Extract the [X, Y] coordinate from the center of the cell holding the provided text.  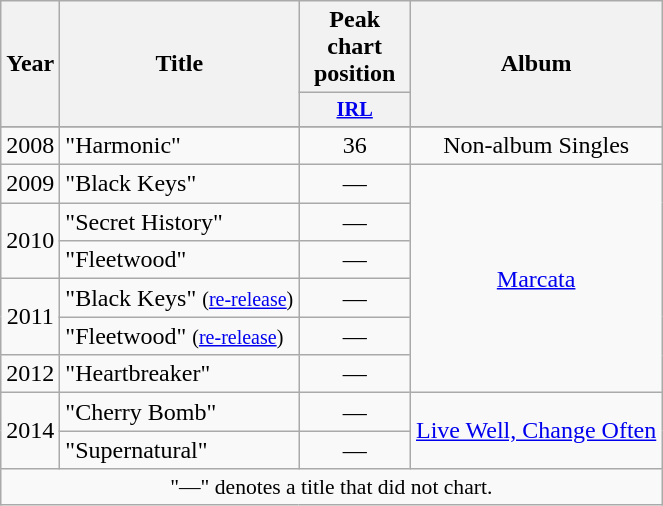
"Fleetwood" (re-release) [180, 336]
Marcata [536, 279]
"Supernatural" [180, 450]
2012 [30, 374]
2014 [30, 431]
2009 [30, 184]
"—" denotes a title that did not chart. [332, 487]
2008 [30, 145]
Live Well, Change Often [536, 431]
IRL [355, 110]
2010 [30, 241]
Album [536, 64]
Year [30, 64]
"Black Keys" [180, 184]
"Harmonic" [180, 145]
"Fleetwood" [180, 260]
"Cherry Bomb" [180, 412]
Title [180, 64]
2011 [30, 317]
"Heartbreaker" [180, 374]
36 [355, 145]
Peak chart position [355, 47]
Non-album Singles [536, 145]
"Black Keys" (re-release) [180, 298]
"Secret History" [180, 222]
